For the text-containing cell, return its midpoint in [x, y] coordinate format. 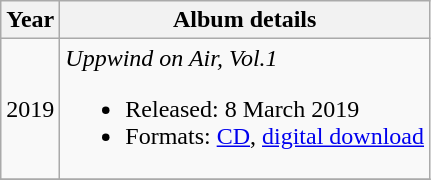
Year [30, 20]
Uppwind on Air, Vol.1Released: 8 March 2019Formats: CD, digital download [245, 109]
2019 [30, 109]
Album details [245, 20]
